Pinpoint the cell where the given text exists, returning its (x, y) midpoint coordinate. 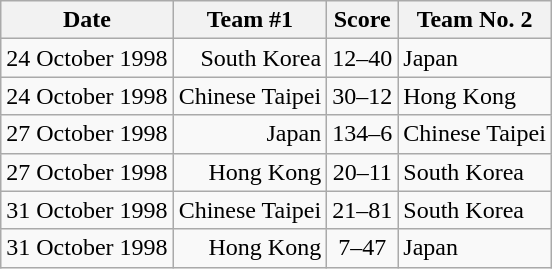
134–6 (362, 134)
Date (87, 20)
30–12 (362, 96)
Team #1 (250, 20)
20–11 (362, 172)
Team No. 2 (475, 20)
7–47 (362, 248)
21–81 (362, 210)
12–40 (362, 58)
Score (362, 20)
